Output the [X, Y] coordinate of the center of the cell containing the given text.  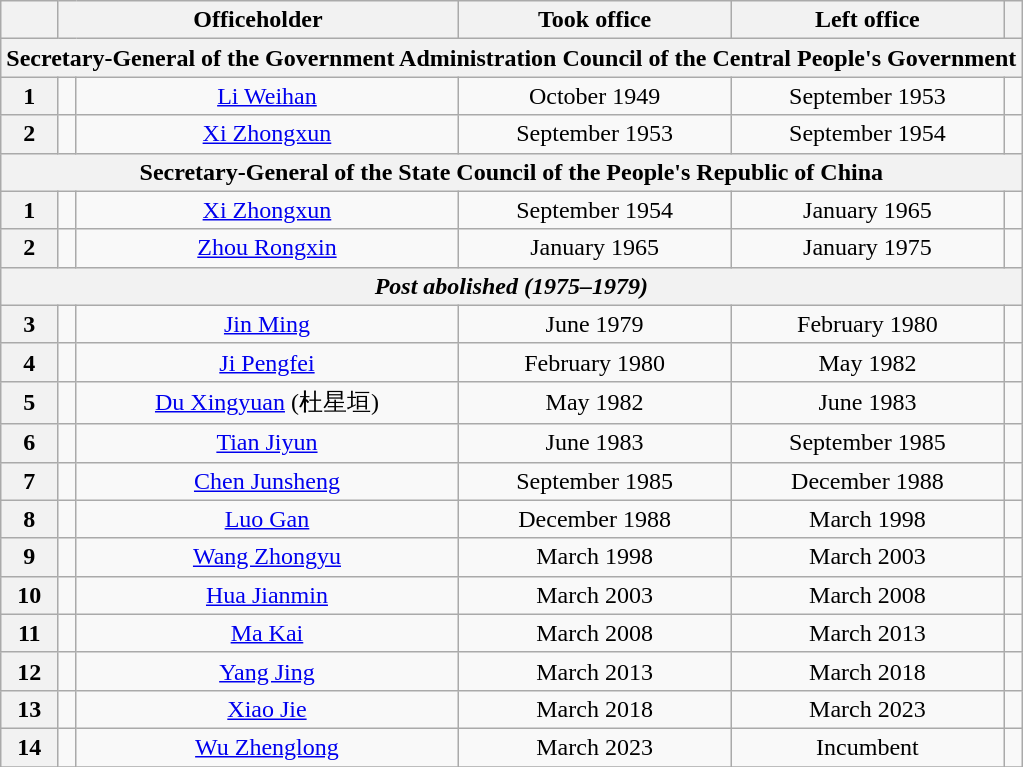
June 1979 [594, 324]
3 [30, 324]
8 [30, 519]
Yang Jing [267, 671]
Ji Pengfei [267, 362]
10 [30, 595]
Jin Ming [267, 324]
Officeholder [258, 20]
Left office [868, 20]
Took office [594, 20]
5 [30, 402]
Post abolished (1975–1979) [512, 286]
Li Weihan [267, 96]
4 [30, 362]
Secretary-General of the State Council of the People's Republic of China [512, 172]
January 1975 [868, 248]
11 [30, 633]
Tian Jiyun [267, 443]
6 [30, 443]
October 1949 [594, 96]
14 [30, 747]
Incumbent [868, 747]
Wang Zhongyu [267, 557]
Zhou Rongxin [267, 248]
12 [30, 671]
Chen Junsheng [267, 481]
13 [30, 709]
Ma Kai [267, 633]
9 [30, 557]
Xiao Jie [267, 709]
Wu Zhenglong [267, 747]
Secretary-General of the Government Administration Council of the Central People's Government [512, 58]
7 [30, 481]
Du Xingyuan (杜星垣) [267, 402]
Luo Gan [267, 519]
Hua Jianmin [267, 595]
